Scan for the cell matching the given text and deliver its [X, Y] coordinate at center. 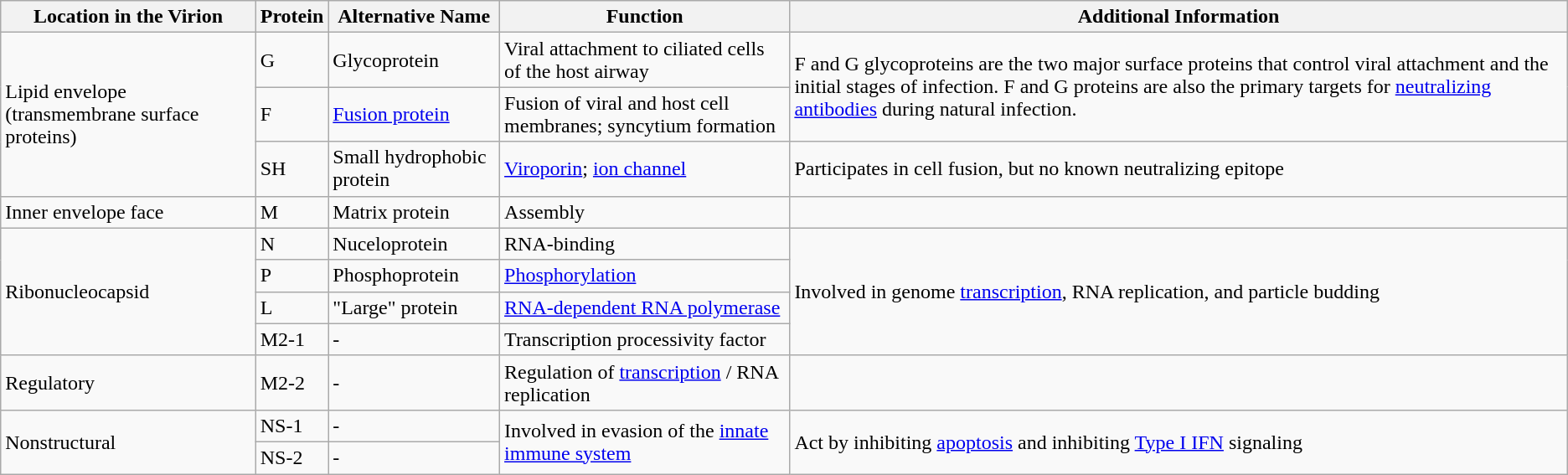
Fusion protein [414, 114]
SH [291, 169]
G [291, 60]
RNA-binding [645, 244]
Function [645, 17]
Alternative Name [414, 17]
P [291, 276]
Protein [291, 17]
M2-2 [291, 382]
Nonstructural [128, 441]
Lipid envelope (transmembrane surface proteins) [128, 114]
RNA-dependent RNA polymerase [645, 307]
Viroporin; ion channel [645, 169]
Matrix protein [414, 212]
Phosphoprotein [414, 276]
Regulation of transcription / RNA replication [645, 382]
NS-1 [291, 426]
Nuceloprotein [414, 244]
Involved in evasion of the innate immune system [645, 441]
F [291, 114]
Inner envelope face [128, 212]
M2-1 [291, 339]
Phosphorylation [645, 276]
Involved in genome transcription, RNA replication, and particle budding [1179, 292]
L [291, 307]
Participates in cell fusion, but no known neutralizing epitope [1179, 169]
Assembly [645, 212]
NS-2 [291, 457]
"Large" protein [414, 307]
N [291, 244]
Fusion of viral and host cell membranes; syncytium formation [645, 114]
Small hydrophobic protein [414, 169]
Act by inhibiting apoptosis and inhibiting Type I IFN signaling [1179, 441]
Location in the Virion [128, 17]
Regulatory [128, 382]
M [291, 212]
Transcription processivity factor [645, 339]
Glycoprotein [414, 60]
Additional Information [1179, 17]
Ribonucleocapsid [128, 292]
Viral attachment to ciliated cells of the host airway [645, 60]
